Search for the cell housing the specified text and yield its [x, y] center coordinate. 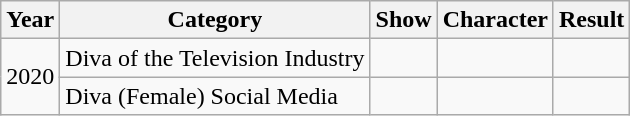
Diva of the Television Industry [215, 58]
2020 [30, 77]
Character [495, 20]
Category [215, 20]
Result [591, 20]
Show [404, 20]
Diva (Female) Social Media [215, 96]
Year [30, 20]
